Determine the [x, y] coordinate at the center of the cell enclosing the given text.  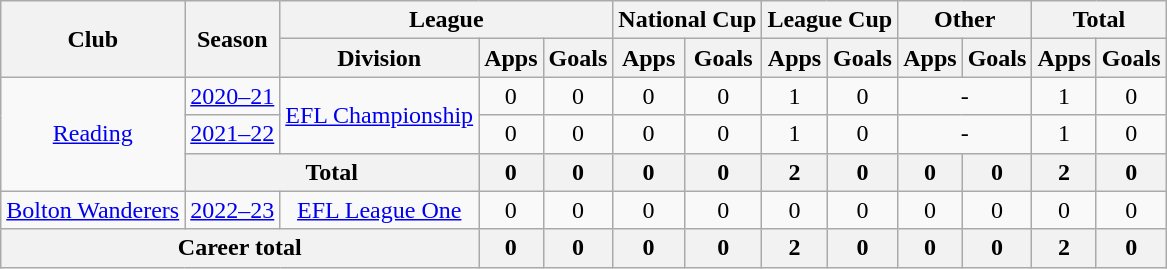
Division [380, 58]
National Cup [688, 20]
2022–23 [232, 210]
League Cup [830, 20]
2021–22 [232, 134]
Other [965, 20]
Career total [240, 248]
2020–21 [232, 96]
EFL League One [380, 210]
Reading [93, 134]
League [446, 20]
Bolton Wanderers [93, 210]
EFL Championship [380, 115]
Season [232, 39]
Club [93, 39]
